From the cell containing the given text, extract its center point as (X, Y) coordinate. 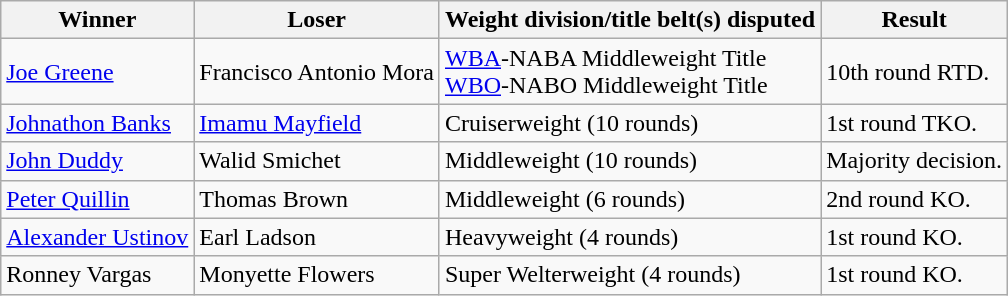
Johnathon Banks (98, 123)
Result (914, 20)
Thomas Brown (317, 199)
Majority decision. (914, 161)
Peter Quillin (98, 199)
Monyette Flowers (317, 275)
Heavyweight (4 rounds) (630, 237)
Earl Ladson (317, 237)
1st round TKO. (914, 123)
Walid Smichet (317, 161)
WBA-NABA Middleweight TitleWBO-NABO Middleweight Title (630, 72)
Weight division/title belt(s) disputed (630, 20)
Joe Greene (98, 72)
Francisco Antonio Mora (317, 72)
Super Welterweight (4 rounds) (630, 275)
Cruiserweight (10 rounds) (630, 123)
Loser (317, 20)
John Duddy (98, 161)
10th round RTD. (914, 72)
Middleweight (10 rounds) (630, 161)
Middleweight (6 rounds) (630, 199)
Alexander Ustinov (98, 237)
Imamu Mayfield (317, 123)
Ronney Vargas (98, 275)
2nd round KO. (914, 199)
Winner (98, 20)
